For the text-containing cell, return its midpoint in [X, Y] coordinate format. 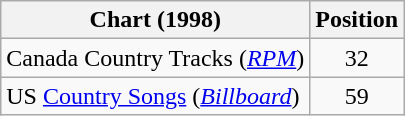
US Country Songs (Billboard) [156, 96]
59 [357, 96]
32 [357, 58]
Canada Country Tracks (RPM) [156, 58]
Position [357, 20]
Chart (1998) [156, 20]
